Return the [x, y] coordinate for the center point of the cell that contains the specified text.  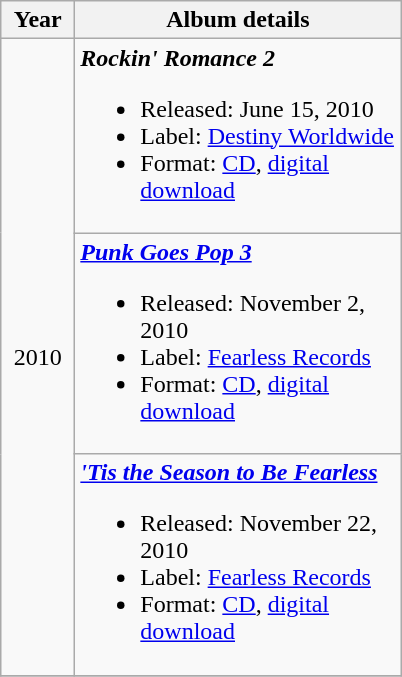
Punk Goes Pop 3Released: November 2, 2010Label: Fearless RecordsFormat: CD, digital download [238, 344]
'Tis the Season to Be FearlessReleased: November 22, 2010Label: Fearless RecordsFormat: CD, digital download [238, 564]
Year [38, 20]
Rockin' Romance 2Released: June 15, 2010Label: Destiny WorldwideFormat: CD, digital download [238, 136]
Album details [238, 20]
2010 [38, 357]
